From the cell containing the given text, extract its center point as (x, y) coordinate. 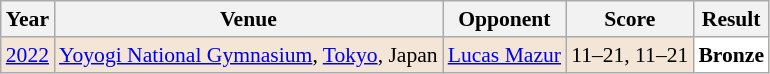
Yoyogi National Gymnasium, Tokyo, Japan (248, 55)
Year (28, 19)
Score (630, 19)
Opponent (504, 19)
Bronze (731, 55)
Venue (248, 19)
2022 (28, 55)
Result (731, 19)
Lucas Mazur (504, 55)
11–21, 11–21 (630, 55)
